Output the [x, y] coordinate of the center of the cell containing the given text.  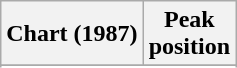
Peakposition [189, 34]
Chart (1987) [72, 34]
